Pinpoint the cell where the given text exists, returning its (X, Y) midpoint coordinate. 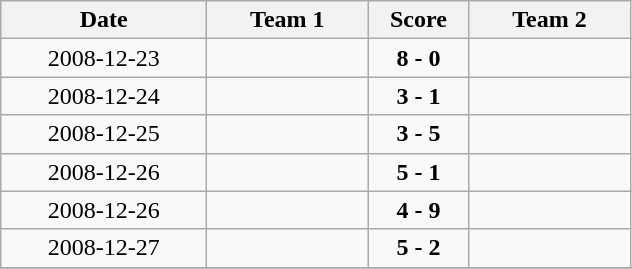
2008-12-23 (104, 58)
5 - 1 (418, 172)
Date (104, 20)
Team 2 (550, 20)
2008-12-27 (104, 248)
2008-12-25 (104, 134)
2008-12-24 (104, 96)
8 - 0 (418, 58)
3 - 5 (418, 134)
Team 1 (288, 20)
Score (418, 20)
3 - 1 (418, 96)
4 - 9 (418, 210)
5 - 2 (418, 248)
